Find where the given text appears and provide that cell's center as (x, y) coordinate. 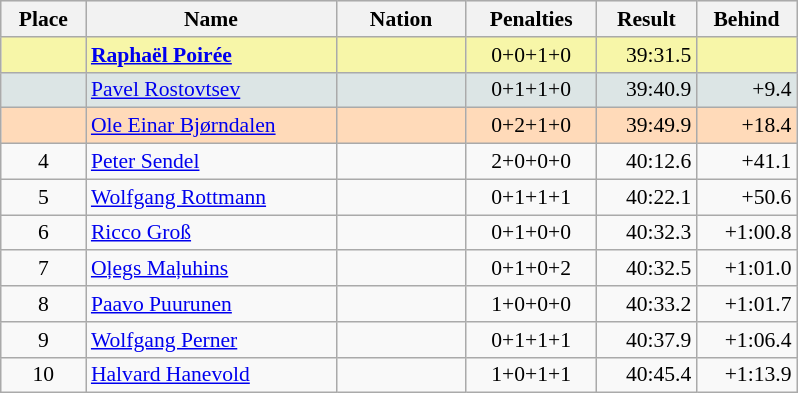
39:40.9 (646, 90)
Nation (401, 19)
Wolfgang Perner (211, 340)
Penalties (531, 19)
+9.4 (746, 90)
+41.1 (746, 162)
0+0+1+0 (531, 55)
+1:00.8 (746, 233)
0+1+0+0 (531, 233)
+1:01.7 (746, 304)
8 (44, 304)
Paavo Puurunen (211, 304)
Ole Einar Bjørndalen (211, 126)
Behind (746, 19)
+1:01.0 (746, 269)
9 (44, 340)
6 (44, 233)
40:12.6 (646, 162)
0+2+1+0 (531, 126)
0+1+1+0 (531, 90)
1+0+1+1 (531, 375)
+1:13.9 (746, 375)
Raphaël Poirée (211, 55)
Place (44, 19)
Halvard Hanevold (211, 375)
40:32.3 (646, 233)
40:45.4 (646, 375)
39:49.9 (646, 126)
40:37.9 (646, 340)
0+1+0+2 (531, 269)
4 (44, 162)
40:22.1 (646, 197)
Pavel Rostovtsev (211, 90)
7 (44, 269)
Oļegs Maļuhins (211, 269)
1+0+0+0 (531, 304)
Peter Sendel (211, 162)
40:32.5 (646, 269)
Name (211, 19)
2+0+0+0 (531, 162)
39:31.5 (646, 55)
5 (44, 197)
+18.4 (746, 126)
10 (44, 375)
Wolfgang Rottmann (211, 197)
40:33.2 (646, 304)
Ricco Groß (211, 233)
Result (646, 19)
+1:06.4 (746, 340)
+50.6 (746, 197)
